Return the [x, y] coordinate for the center point of the cell that contains the specified text.  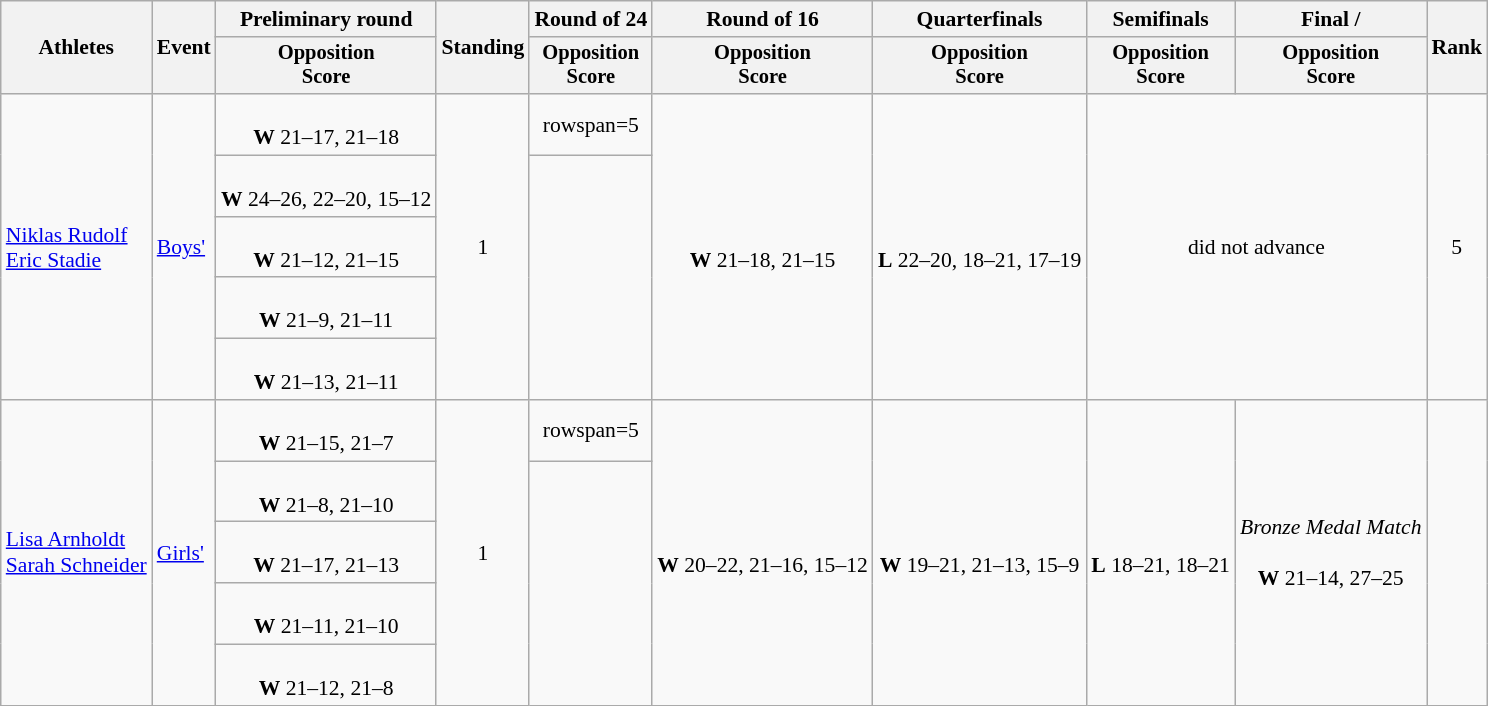
Girls' [184, 553]
Preliminary round [326, 19]
Standing [482, 48]
Niklas RudolfEric Stadie [76, 247]
Athletes [76, 48]
Event [184, 48]
Semifinals [1160, 19]
W 21–12, 21–15 [326, 248]
Bronze Medal MatchW 21–14, 27–25 [1331, 553]
W 19–21, 21–13, 15–9 [980, 553]
W 21–17, 21–13 [326, 552]
Rank [1456, 48]
W 21–12, 21–8 [326, 676]
W 21–18, 21–15 [762, 247]
Final / [1331, 19]
W 24–26, 22–20, 15–12 [326, 186]
Round of 24 [590, 19]
W 21–9, 21–11 [326, 308]
W 21–15, 21–7 [326, 430]
L 18–21, 18–21 [1160, 553]
L 22–20, 18–21, 17–19 [980, 247]
Round of 16 [762, 19]
W 20–22, 21–16, 15–12 [762, 553]
Boys' [184, 247]
W 21–11, 21–10 [326, 614]
Quarterfinals [980, 19]
Lisa ArnholdtSarah Schneider [76, 553]
W 21–8, 21–10 [326, 492]
5 [1456, 247]
W 21–17, 21–18 [326, 124]
W 21–13, 21–11 [326, 370]
did not advance [1256, 247]
